Return the [x, y] coordinate for the center point of the cell that contains the specified text.  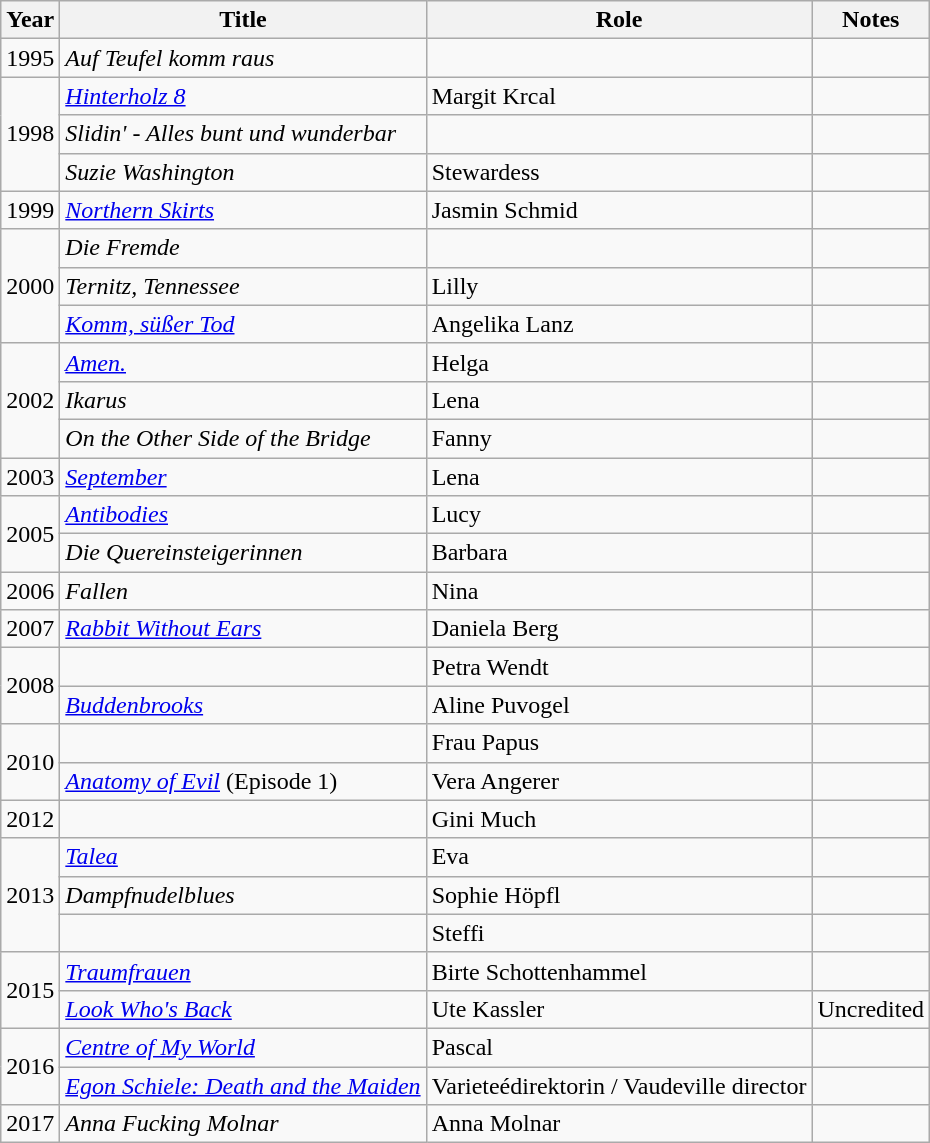
2000 [30, 286]
Amen. [243, 362]
Look Who's Back [243, 1009]
2010 [30, 762]
2015 [30, 990]
Barbara [619, 553]
Petra Wendt [619, 667]
Die Quereinsteigerinnen [243, 553]
Anna Molnar [619, 1124]
Stewardess [619, 172]
Traumfrauen [243, 971]
Steffi [619, 933]
1999 [30, 210]
Rabbit Without Ears [243, 629]
Lilly [619, 286]
Pascal [619, 1047]
Aline Puvogel [619, 705]
Antibodies [243, 515]
Uncredited [871, 1009]
2005 [30, 534]
Egon Schiele: Death and the Maiden [243, 1085]
Dampfnudelblues [243, 895]
2008 [30, 686]
2012 [30, 819]
Margit Krcal [619, 96]
Year [30, 20]
Talea [243, 857]
Role [619, 20]
2017 [30, 1124]
Birte Schottenhammel [619, 971]
Ikarus [243, 400]
Jasmin Schmid [619, 210]
Die Fremde [243, 248]
Hinterholz 8 [243, 96]
1998 [30, 134]
Sophie Höpfl [619, 895]
Lucy [619, 515]
Frau Papus [619, 743]
September [243, 477]
Northern Skirts [243, 210]
2003 [30, 477]
Suzie Washington [243, 172]
Anna Fucking Molnar [243, 1124]
Fallen [243, 591]
1995 [30, 58]
Centre of My World [243, 1047]
Eva [619, 857]
Komm, süßer Tod [243, 324]
Ute Kassler [619, 1009]
Buddenbrooks [243, 705]
2007 [30, 629]
Auf Teufel komm raus [243, 58]
2006 [30, 591]
Daniela Berg [619, 629]
On the Other Side of the Bridge [243, 438]
2013 [30, 895]
Vera Angerer [619, 781]
2016 [30, 1066]
Notes [871, 20]
Fanny [619, 438]
Helga [619, 362]
Angelika Lanz [619, 324]
Nina [619, 591]
Title [243, 20]
Varieteédirektorin / Vaudeville director [619, 1085]
Slidin' - Alles bunt und wunderbar [243, 134]
2002 [30, 400]
Ternitz, Tennessee [243, 286]
Anatomy of Evil (Episode 1) [243, 781]
Gini Much [619, 819]
